Detect which cell encompasses the target text, then output its [X, Y] center coordinate. 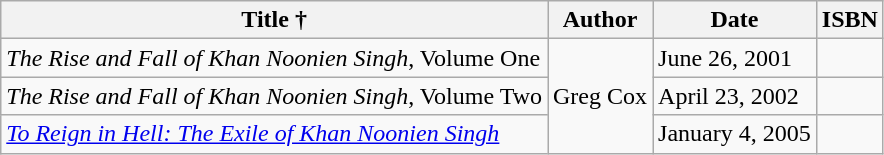
Author [600, 20]
ISBN [850, 20]
Greg Cox [600, 96]
June 26, 2001 [735, 58]
The Rise and Fall of Khan Noonien Singh, Volume One [274, 58]
To Reign in Hell: The Exile of Khan Noonien Singh [274, 134]
Date [735, 20]
April 23, 2002 [735, 96]
January 4, 2005 [735, 134]
The Rise and Fall of Khan Noonien Singh, Volume Two [274, 96]
Title † [274, 20]
